Extract the (X, Y) coordinate from the center of the cell holding the provided text.  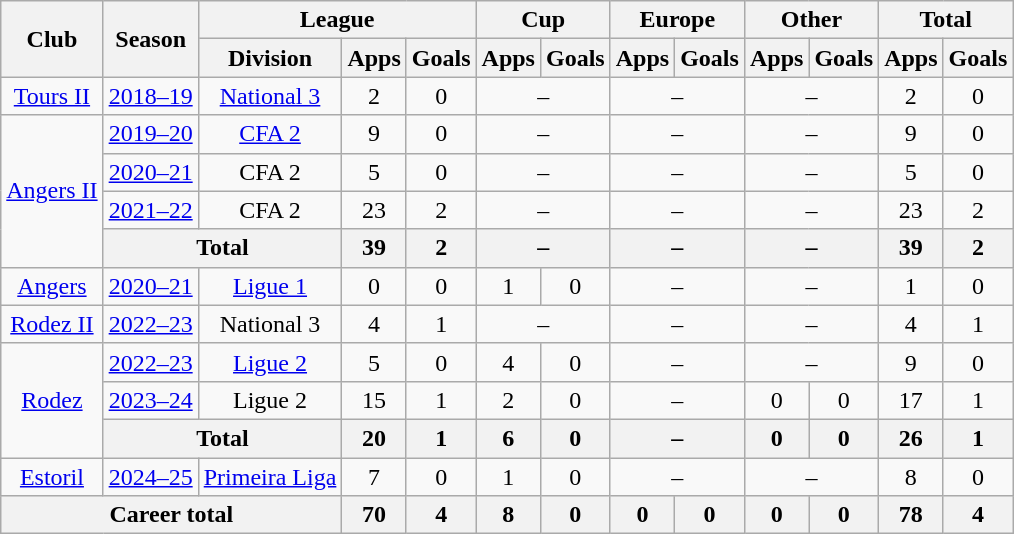
Angers (52, 286)
17 (911, 400)
Ligue 1 (270, 286)
Cup (543, 20)
Rodez (52, 400)
League (337, 20)
2024–25 (150, 477)
2019–20 (150, 134)
Other (811, 20)
15 (374, 400)
Club (52, 39)
Estoril (52, 477)
Europe (677, 20)
6 (508, 438)
26 (911, 438)
Season (150, 39)
20 (374, 438)
Angers II (52, 191)
Primeira Liga (270, 477)
Tours II (52, 96)
Career total (172, 515)
Division (270, 58)
7 (374, 477)
70 (374, 515)
78 (911, 515)
2018–19 (150, 96)
Rodez II (52, 324)
2021–22 (150, 210)
2023–24 (150, 400)
